Output the [X, Y] coordinate of the center of the cell containing the given text.  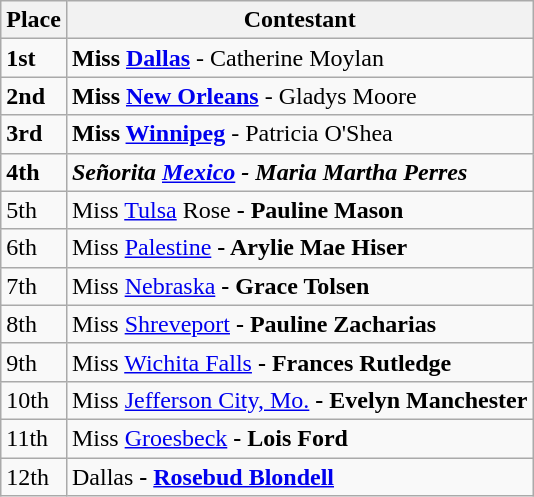
Dallas - Rosebud Blondell [299, 477]
4th [34, 172]
9th [34, 362]
Miss Wichita Falls - Frances Rutledge [299, 362]
3rd [34, 134]
Contestant [299, 20]
Miss New Orleans - Gladys Moore [299, 96]
12th [34, 477]
Miss Shreveport - Pauline Zacharias [299, 324]
Miss Jefferson City, Mo. - Evelyn Manchester [299, 400]
8th [34, 324]
10th [34, 400]
Place [34, 20]
Miss Tulsa Rose - Pauline Mason [299, 210]
6th [34, 248]
Miss Nebraska - Grace Tolsen [299, 286]
Miss Groesbeck - Lois Ford [299, 438]
Señorita Mexico - Maria Martha Perres [299, 172]
7th [34, 286]
11th [34, 438]
1st [34, 58]
2nd [34, 96]
Miss Winnipeg - Patricia O'Shea [299, 134]
Miss Palestine - Arylie Mae Hiser [299, 248]
Miss Dallas - Catherine Moylan [299, 58]
5th [34, 210]
